Locate the cell with the specified text and output its (X, Y) center coordinate. 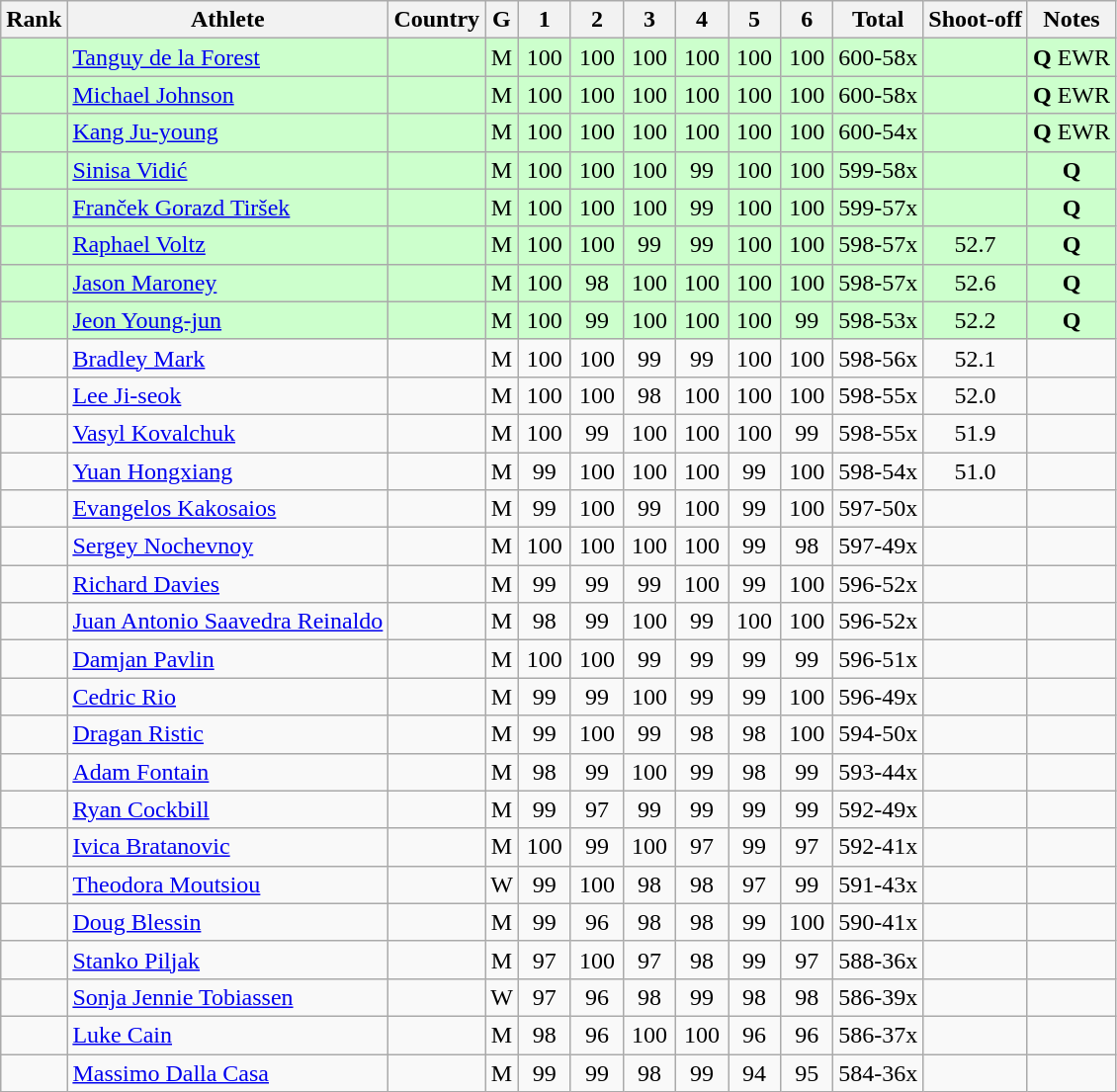
52.2 (976, 320)
Athlete (227, 20)
Tanguy de la Forest (227, 57)
600-54x (878, 132)
Sonja Jennie Tobiassen (227, 997)
95 (807, 1072)
Raphael Voltz (227, 245)
Total (878, 20)
Cedric Rio (227, 697)
52.0 (976, 395)
591-43x (878, 884)
588-36x (878, 960)
Adam Fontain (227, 772)
Theodora Moutsiou (227, 884)
Doug Blessin (227, 922)
Juan Antonio Saavedra Reinaldo (227, 622)
Dragan Ristic (227, 734)
Lee Ji-seok (227, 395)
Franček Gorazd Tiršek (227, 208)
Sinisa Vidić (227, 170)
Rank (34, 20)
594-50x (878, 734)
Ryan Cockbill (227, 809)
597-49x (878, 546)
Massimo Dalla Casa (227, 1072)
Jason Maroney (227, 283)
Ivica Bratanovic (227, 847)
599-58x (878, 170)
598-56x (878, 358)
Evangelos Kakosaios (227, 509)
586-39x (878, 997)
590-41x (878, 922)
51.9 (976, 433)
Richard Davies (227, 584)
Shoot-off (976, 20)
584-36x (878, 1072)
Bradley Mark (227, 358)
Luke Cain (227, 1035)
51.0 (976, 471)
Damjan Pavlin (227, 659)
596-51x (878, 659)
Sergey Nochevnoy (227, 546)
1 (544, 20)
5 (755, 20)
598-53x (878, 320)
Notes (1072, 20)
592-49x (878, 809)
Stanko Piljak (227, 960)
Jeon Young-jun (227, 320)
6 (807, 20)
599-57x (878, 208)
52.6 (976, 283)
596-49x (878, 697)
4 (702, 20)
94 (755, 1072)
592-41x (878, 847)
2 (597, 20)
52.7 (976, 245)
597-50x (878, 509)
Kang Ju-young (227, 132)
Country (437, 20)
3 (648, 20)
Yuan Hongxiang (227, 471)
52.1 (976, 358)
593-44x (878, 772)
G (502, 20)
598-54x (878, 471)
586-37x (878, 1035)
Vasyl Kovalchuk (227, 433)
Michael Johnson (227, 95)
